Search for the cell housing the specified text and yield its (x, y) center coordinate. 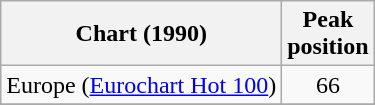
Chart (1990) (142, 34)
Peakposition (328, 34)
66 (328, 85)
Europe (Eurochart Hot 100) (142, 85)
